Pinpoint the cell where the given text exists, returning its (X, Y) midpoint coordinate. 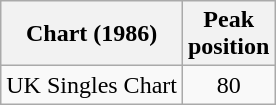
80 (228, 85)
Peakposition (228, 34)
UK Singles Chart (92, 85)
Chart (1986) (92, 34)
